Locate the cell with the specified text and output its (X, Y) center coordinate. 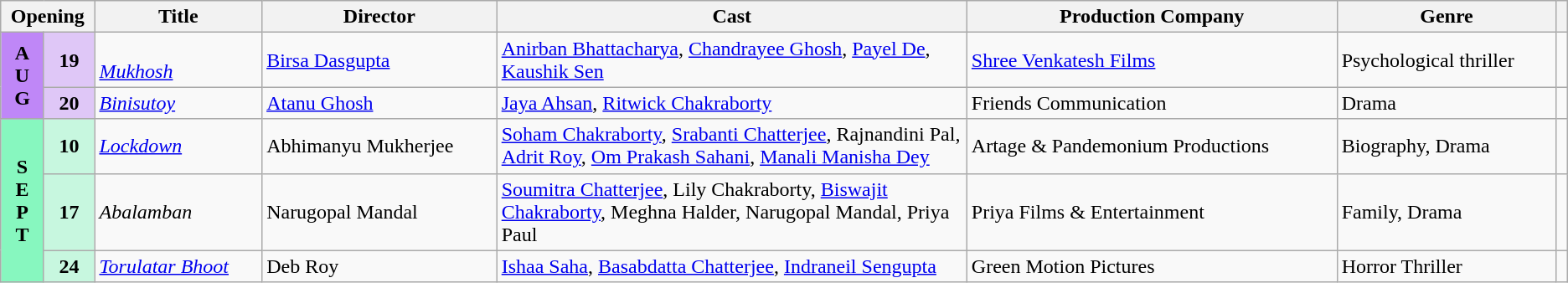
Atanu Ghosh (380, 103)
Horror Thriller (1447, 266)
AUG (22, 75)
Biography, Drama (1447, 146)
Ishaa Saha, Basabdatta Chatterjee, Indraneil Sengupta (732, 266)
Title (178, 17)
Binisutoy (178, 103)
Family, Drama (1447, 212)
Deb Roy (380, 266)
Production Company (1152, 17)
Jaya Ahsan, Ritwick Chakraborty (732, 103)
Friends Communication (1152, 103)
Torulatar Bhoot (178, 266)
Soumitra Chatterjee, Lily Chakraborty, Biswajit Chakraborty, Meghna Halder, Narugopal Mandal, Priya Paul (732, 212)
Shree Venkatesh Films (1152, 60)
Soham Chakraborty, Srabanti Chatterjee, Rajnandini Pal, Adrit Roy, Om Prakash Sahani, Manali Manisha Dey (732, 146)
Opening (48, 17)
Priya Films & Entertainment (1152, 212)
Director (380, 17)
Genre (1447, 17)
24 (69, 266)
Drama (1447, 103)
Psychological thriller (1447, 60)
Artage & Pandemonium Productions (1152, 146)
Mukhosh (178, 60)
Birsa Dasgupta (380, 60)
20 (69, 103)
Lockdown (178, 146)
Narugopal Mandal (380, 212)
Abhimanyu Mukherjee (380, 146)
SEPT (22, 201)
17 (69, 212)
19 (69, 60)
Anirban Bhattacharya, Chandrayee Ghosh, Payel De, Kaushik Sen (732, 60)
Cast (732, 17)
10 (69, 146)
Abalamban (178, 212)
Green Motion Pictures (1152, 266)
